Return [X, Y] of the center of cell containing provided text 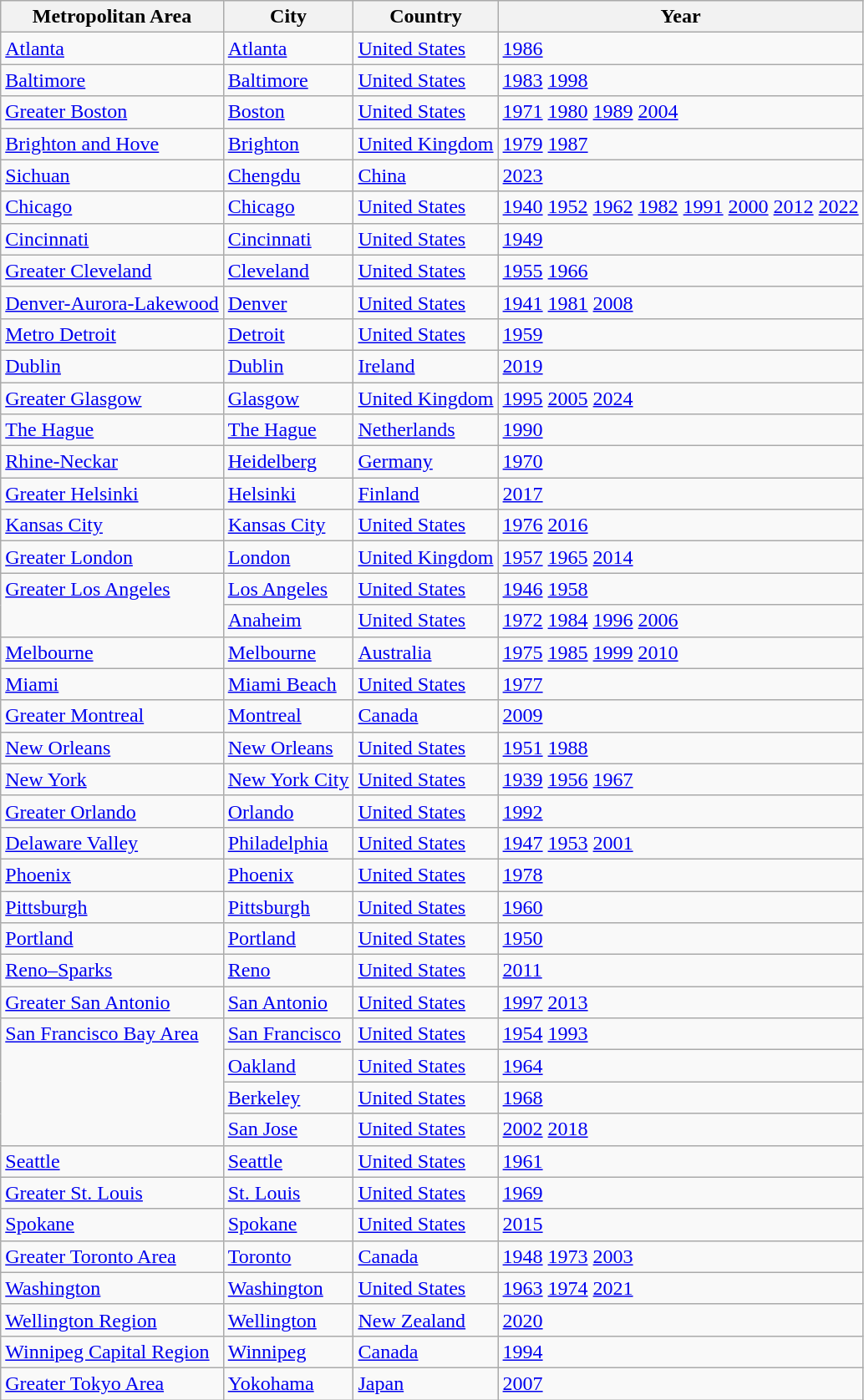
2015 [680, 1225]
1954 1993 [680, 1034]
San Francisco Bay Area [112, 1082]
Netherlands [426, 430]
Year [680, 17]
1978 [680, 875]
1950 [680, 939]
1976 2016 [680, 525]
1961 [680, 1161]
1955 1966 [680, 271]
2023 [680, 175]
1946 1958 [680, 589]
Winnipeg [288, 1352]
Greater Helsinki [112, 494]
1971 1980 1989 2004 [680, 112]
Miami Beach [288, 684]
Denver [288, 302]
China [426, 175]
1969 [680, 1193]
2011 [680, 971]
Japan [426, 1383]
Brighton [288, 144]
Germany [426, 462]
Greater Toronto Area [112, 1256]
Australia [426, 652]
Oakland [288, 1066]
Detroit [288, 334]
1963 1974 2021 [680, 1288]
1968 [680, 1098]
Anaheim [288, 621]
1949 [680, 239]
Montreal [288, 716]
Greater Glasgow [112, 398]
1960 [680, 906]
Metropolitan Area [112, 17]
1979 1987 [680, 144]
1992 [680, 811]
Reno [288, 971]
1986 [680, 48]
2020 [680, 1320]
Wellington [288, 1320]
Metro Detroit [112, 334]
1997 2013 [680, 1002]
2002 2018 [680, 1129]
Winnipeg Capital Region [112, 1352]
Reno–Sparks [112, 971]
Miami [112, 684]
Toronto [288, 1256]
San Jose [288, 1129]
New York [112, 779]
1990 [680, 430]
1972 1984 1996 2006 [680, 621]
1957 1965 2014 [680, 557]
New Zealand [426, 1320]
Los Angeles [288, 589]
London [288, 557]
Glasgow [288, 398]
1939 1956 1967 [680, 779]
Greater Los Angeles [112, 605]
Greater Tokyo Area [112, 1383]
1995 2005 2024 [680, 398]
1983 1998 [680, 80]
2007 [680, 1383]
Delaware Valley [112, 843]
Greater San Antonio [112, 1002]
1975 1985 1999 2010 [680, 652]
Greater Boston [112, 112]
1941 1981 2008 [680, 302]
Rhine-Neckar [112, 462]
Heidelberg [288, 462]
Yokohama [288, 1383]
1940 1952 1962 1982 1991 2000 2012 2022 [680, 207]
Wellington Region [112, 1320]
Chengdu [288, 175]
Denver-Aurora-Lakewood [112, 302]
Country [426, 17]
1948 1973 2003 [680, 1256]
Sichuan [112, 175]
Greater Montreal [112, 716]
St. Louis [288, 1193]
Orlando [288, 811]
Finland [426, 494]
Helsinki [288, 494]
Greater Cleveland [112, 271]
Cleveland [288, 271]
Berkeley [288, 1098]
2009 [680, 716]
San Francisco [288, 1034]
New York City [288, 779]
Greater London [112, 557]
San Antonio [288, 1002]
Boston [288, 112]
2019 [680, 366]
Greater Orlando [112, 811]
Ireland [426, 366]
Greater St. Louis [112, 1193]
1959 [680, 334]
1994 [680, 1352]
1977 [680, 684]
Brighton and Hove [112, 144]
1951 1988 [680, 748]
City [288, 17]
1964 [680, 1066]
Philadelphia [288, 843]
1947 1953 2001 [680, 843]
2017 [680, 494]
1970 [680, 462]
